Return [x, y] of the center of cell containing provided text 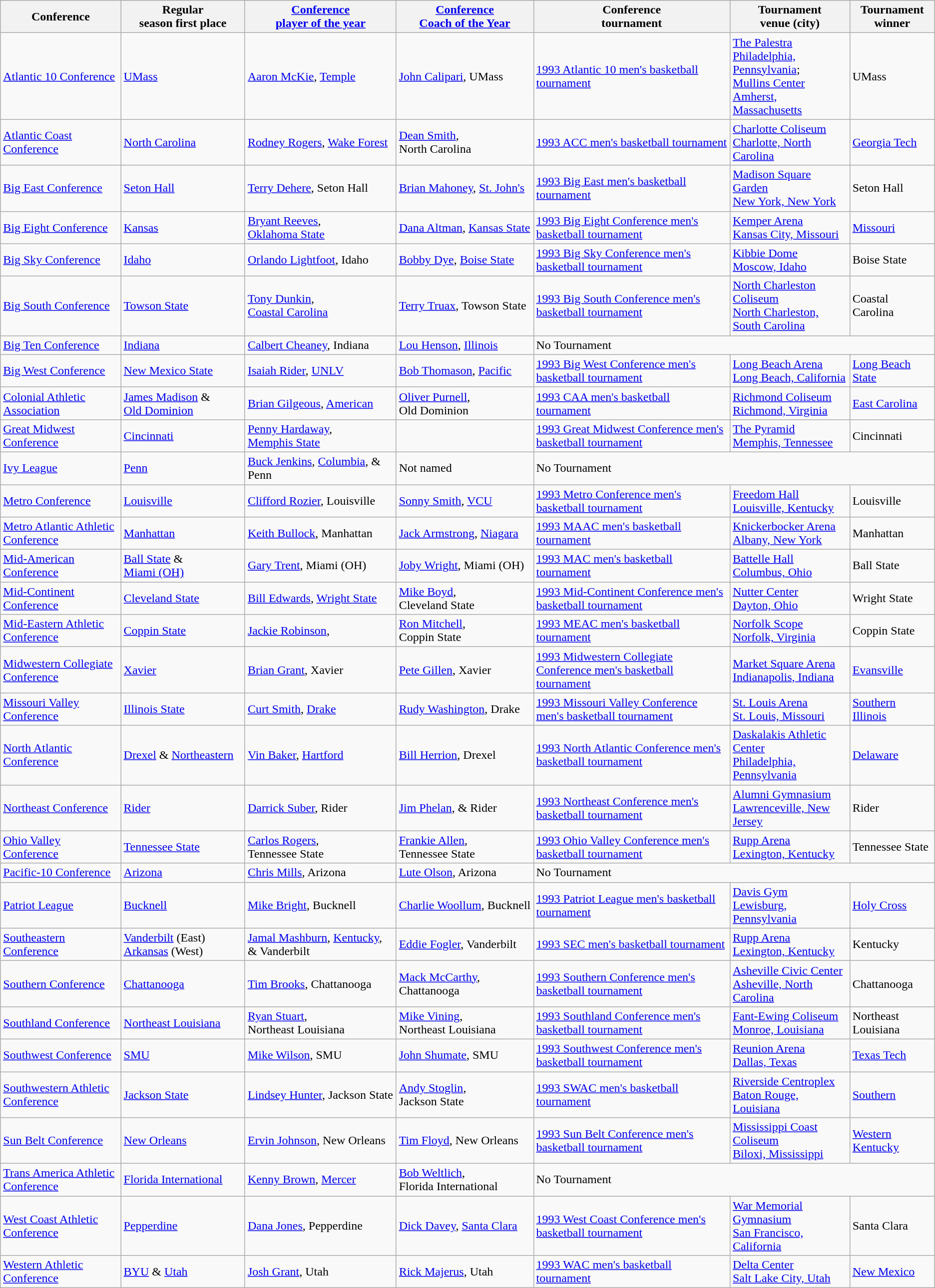
Texas Tech [892, 1055]
Illinois State [183, 709]
Brian Gilgeous, American [321, 403]
Florida International [183, 1180]
Brian Mahoney, St. John's [465, 188]
1993 Mid-Continent Conference men's basketball tournament [631, 598]
East Carolina [892, 403]
Mike Bright, Bucknell [321, 905]
Mid-Continent Conference [61, 598]
1993 Big West Conference men's basketball tournament [631, 370]
Bobby Dye, Boise State [465, 260]
Ohio Valley Conference [61, 847]
The PalestraPhiladelphia, Pennsylvania;Mullins CenterAmherst, Massachusetts [790, 76]
Kibbie DomeMoscow, Idaho [790, 260]
Long Beach ArenaLong Beach, California [790, 370]
Kenny Brown, Mercer [321, 1180]
Conference tournament [631, 17]
James Madison & Old Dominion [183, 403]
Arizona [183, 873]
Isaiah Rider, UNLV [321, 370]
Joby Wright, Miami (OH) [465, 566]
Western Kentucky [892, 1141]
Keith Bullock, Manhattan [321, 533]
Great Midwest Conference [61, 435]
Mike Vining, Northeast Louisiana [465, 1022]
Alumni GymnasiumLawrenceville, New Jersey [790, 808]
Tim Brooks, Chattanooga [321, 983]
Santa Clara [892, 1226]
Bill Herrion, Drexel [465, 755]
Southeastern Conference [61, 945]
1993 Great Midwest Conference men's basketball tournament [631, 435]
1993 Big South Conference men's basketball tournament [631, 306]
BYU & Utah [183, 1272]
Lindsey Hunter, Jackson State [321, 1094]
Southland Conference [61, 1022]
1993 Ohio Valley Conference men's basketball tournament [631, 847]
Ball State [892, 566]
Curt Smith, Drake [321, 709]
Sonny Smith, VCU [465, 500]
1993 Southwest Conference men's basketball tournament [631, 1055]
Bucknell [183, 905]
Conference Coach of the Year [465, 17]
Vin Baker, Hartford [321, 755]
Aaron McKie, Temple [321, 76]
Delta CenterSalt Lake City, Utah [790, 1272]
Mike Boyd, Cleveland State [465, 598]
Atlantic 10 Conference [61, 76]
SMU [183, 1055]
Reunion ArenaDallas, Texas [790, 1055]
Coastal Carolina [892, 306]
Ball State & Miami (OH) [183, 566]
Terry Dehere, Seton Hall [321, 188]
Metro Conference [61, 500]
Jackson State [183, 1094]
Regular season first place [183, 17]
Tournament venue (city) [790, 17]
Tim Floyd, New Orleans [465, 1141]
Nutter CenterDayton, Ohio [790, 598]
Brian Grant, Xavier [321, 670]
New Orleans [183, 1141]
Richmond ColiseumRichmond, Virginia [790, 403]
Bill Edwards, Wright State [321, 598]
Bob Thomason, Pacific [465, 370]
Jack Armstrong, Niagara [465, 533]
Dean Smith, North Carolina [465, 142]
Mississippi Coast ColiseumBiloxi, Mississippi [790, 1141]
1993 Patriot League men's basketball tournament [631, 905]
Penny Hardaway, Memphis State [321, 435]
North Charleston ColiseumNorth Charleston, South Carolina [790, 306]
West Coast Athletic Conference [61, 1226]
Evansville [892, 670]
1993 MAAC men's basketball tournament [631, 533]
Eddie Fogler, Vanderbilt [465, 945]
Rodney Rogers, Wake Forest [321, 142]
Kansas [183, 228]
Western Athletic Conference [61, 1272]
New Mexico [892, 1272]
Conference [61, 17]
St. Louis ArenaSt. Louis, Missouri [790, 709]
North Carolina [183, 142]
Tournament winner [892, 17]
1993 Southern Conference men's basketball tournament [631, 983]
1993 CAA men's basketball tournament [631, 403]
Mid-American Conference [61, 566]
Big East Conference [61, 188]
John Shumate, SMU [465, 1055]
Northeast Conference [61, 808]
Vanderbilt (East)Arkansas (West) [183, 945]
Big Ten Conference [61, 345]
Lute Olson, Arizona [465, 873]
The PyramidMemphis, Tennessee [790, 435]
Rudy Washington, Drake [465, 709]
Pepperdine [183, 1226]
Gary Trent, Miami (OH) [321, 566]
Asheville Civic CenterAsheville, North Carolina [790, 983]
Southwestern Athletic Conference [61, 1094]
Big West Conference [61, 370]
Idaho [183, 260]
Xavier [183, 670]
Ron Mitchell, Coppin State [465, 631]
Atlantic Coast Conference [61, 142]
Jim Phelan, & Rider [465, 808]
Cleveland State [183, 598]
Long Beach State [892, 370]
Riverside CentroplexBaton Rouge, Louisiana [790, 1094]
Kemper ArenaKansas City, Missouri [790, 228]
Pacific-10 Conference [61, 873]
Colonial Athletic Association [61, 403]
Southern Illinois [892, 709]
1993 ACC men's basketball tournament [631, 142]
Big South Conference [61, 306]
Knickerbocker ArenaAlbany, New York [790, 533]
Andy Stoglin, Jackson State [465, 1094]
Patriot League [61, 905]
1993 WAC men's basketball tournament [631, 1272]
Southwest Conference [61, 1055]
1993 MEAC men's basketball tournament [631, 631]
Indiana [183, 345]
1993 Northeast Conference men's basketball tournament [631, 808]
1993 MAC men's basketball tournament [631, 566]
Southern Conference [61, 983]
Delaware [892, 755]
Freedom HallLouisville, Kentucky [790, 500]
Chris Mills, Arizona [321, 873]
Mid-Eastern Athletic Conference [61, 631]
1993 Midwestern Collegiate Conference men's basketball tournament [631, 670]
Kentucky [892, 945]
John Calipari, UMass [465, 76]
Wright State [892, 598]
War Memorial GymnasiumSan Francisco, California [790, 1226]
1993 SEC men's basketball tournament [631, 945]
Dana Altman, Kansas State [465, 228]
Frankie Allen, Tennessee State [465, 847]
Lou Henson, Illinois [465, 345]
Ryan Stuart, Northeast Louisiana [321, 1022]
Missouri Valley Conference [61, 709]
Big Eight Conference [61, 228]
Josh Grant, Utah [321, 1272]
Sun Belt Conference [61, 1141]
Pete Gillen, Xavier [465, 670]
Tony Dunkin, Coastal Carolina [321, 306]
Bryant Reeves, Oklahoma State [321, 228]
Carlos Rogers, Tennessee State [321, 847]
Buck Jenkins, Columbia, & Penn [321, 468]
1993 Southland Conference men's basketball tournament [631, 1022]
1993 North Atlantic Conference men's basketball tournament [631, 755]
Ivy League [61, 468]
1993 Sun Belt Conference men's basketball tournament [631, 1141]
North Atlantic Conference [61, 755]
Boise State [892, 260]
Drexel & Northeastern [183, 755]
Jamal Mashburn, Kentucky, & Vanderbilt [321, 945]
Metro Atlantic Athletic Conference [61, 533]
1993 Atlantic 10 men's basketball tournament [631, 76]
Georgia Tech [892, 142]
1993 SWAC men's basketball tournament [631, 1094]
Fant-Ewing ColiseumMonroe, Louisiana [790, 1022]
1993 Big East men's basketball tournament [631, 188]
Towson State [183, 306]
Dick Davey, Santa Clara [465, 1226]
Rick Majerus, Utah [465, 1272]
Terry Truax, Towson State [465, 306]
Mike Wilson, SMU [321, 1055]
Holy Cross [892, 905]
1993 Metro Conference men's basketball tournament [631, 500]
1993 Big Sky Conference men's basketball tournament [631, 260]
Daskalakis Athletic CenterPhiladelphia, Pennsylvania [790, 755]
Battelle HallColumbus, Ohio [790, 566]
Charlotte ColiseumCharlotte, North Carolina [790, 142]
1993 West Coast Conference men's basketball tournament [631, 1226]
New Mexico State [183, 370]
Norfolk ScopeNorfolk, Virginia [790, 631]
Missouri [892, 228]
Big Sky Conference [61, 260]
Clifford Rozier, Louisville [321, 500]
Madison Square GardenNew York, New York [790, 188]
1993 Missouri Valley Conference men's basketball tournament [631, 709]
Jackie Robinson, [321, 631]
Southern [892, 1094]
Calbert Cheaney, Indiana [321, 345]
Orlando Lightfoot, Idaho [321, 260]
Charlie Woollum, Bucknell [465, 905]
Dana Jones, Pepperdine [321, 1226]
Penn [183, 468]
Ervin Johnson, New Orleans [321, 1141]
Davis GymLewisburg, Pennsylvania [790, 905]
Market Square ArenaIndianapolis, Indiana [790, 670]
Bob Weltlich, Florida International [465, 1180]
Mack McCarthy, Chattanooga [465, 983]
Oliver Purnell, Old Dominion [465, 403]
Trans America Athletic Conference [61, 1180]
Midwestern Collegiate Conference [61, 670]
Not named [465, 468]
1993 Big Eight Conference men's basketball tournament [631, 228]
Conference player of the year [321, 17]
Darrick Suber, Rider [321, 808]
